Output the (x, y) coordinate of the center of the cell containing the given text.  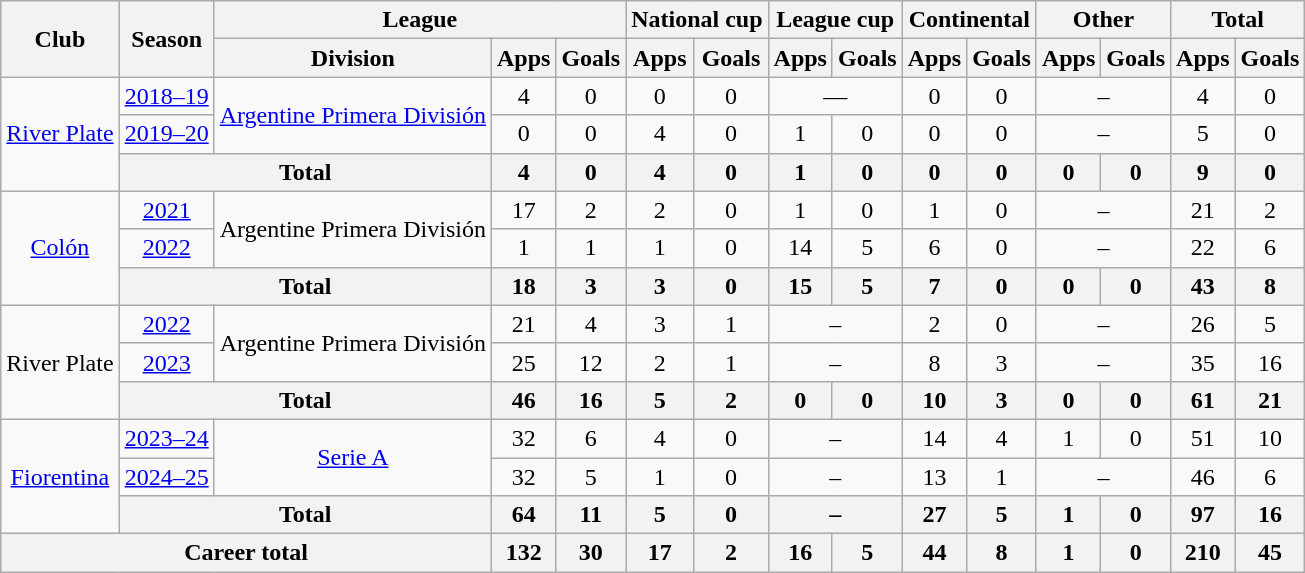
132 (523, 553)
National cup (697, 20)
Career total (246, 553)
2021 (166, 210)
Fiorentina (60, 476)
2023–24 (166, 438)
210 (1203, 553)
2023 (166, 362)
61 (1203, 400)
64 (523, 515)
51 (1203, 438)
18 (523, 286)
Other (1103, 20)
Colón (60, 248)
Serie A (352, 457)
League cup (835, 20)
11 (591, 515)
35 (1203, 362)
30 (591, 553)
13 (934, 477)
2024–25 (166, 477)
League (420, 20)
Continental (969, 20)
25 (523, 362)
7 (934, 286)
15 (800, 286)
2019–20 (166, 134)
Division (352, 58)
26 (1203, 324)
45 (1270, 553)
2018–19 (166, 96)
Club (60, 39)
9 (1203, 172)
43 (1203, 286)
— (835, 96)
44 (934, 553)
Season (166, 39)
97 (1203, 515)
22 (1203, 248)
12 (591, 362)
27 (934, 515)
